Extract the (x, y) coordinate from the center of the cell holding the provided text.  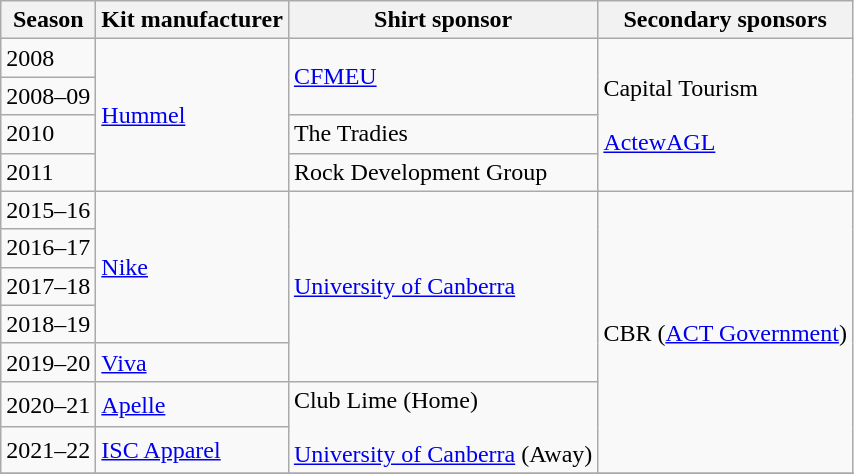
CFMEU (442, 77)
2011 (48, 172)
2020–21 (48, 404)
Season (48, 20)
The Tradies (442, 134)
2016–17 (48, 248)
ISC Apparel (192, 450)
University of Canberra (442, 286)
Hummel (192, 115)
2010 (48, 134)
2018–19 (48, 324)
Viva (192, 362)
Nike (192, 267)
Apelle (192, 404)
2015–16 (48, 210)
Club Lime (Home) University of Canberra (Away) (442, 427)
Kit manufacturer (192, 20)
Rock Development Group (442, 172)
Secondary sponsors (726, 20)
Capital TourismActewAGL (726, 115)
2021–22 (48, 450)
2008 (48, 58)
2019–20 (48, 362)
CBR (ACT Government) (726, 332)
2008–09 (48, 96)
2017–18 (48, 286)
Shirt sponsor (442, 20)
